Search for the cell housing the specified text and yield its (x, y) center coordinate. 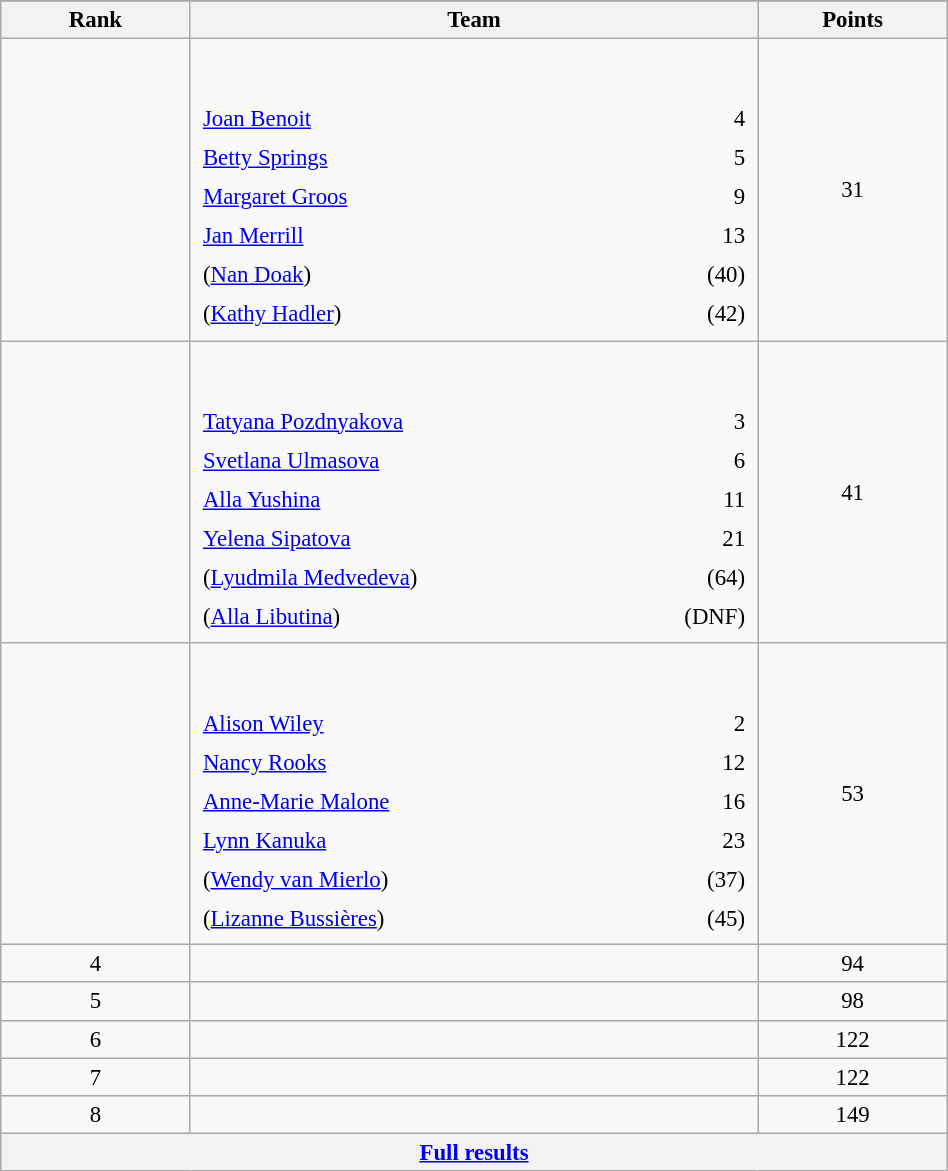
(Wendy van Mierlo) (419, 880)
Yelena Sipatova (407, 538)
Betty Springs (408, 158)
149 (852, 1114)
(Lyudmila Medvedeva) (407, 577)
(40) (686, 275)
Points (852, 20)
Alison Wiley (419, 723)
41 (852, 492)
(42) (686, 314)
(37) (696, 880)
Svetlana Ulmasova (407, 460)
98 (852, 1002)
94 (852, 964)
7 (96, 1077)
(Lizanne Bussières) (419, 919)
(DNF) (684, 616)
Nancy Rooks (419, 762)
Tatyana Pozdnyakova (407, 421)
Full results (474, 1152)
23 (696, 840)
9 (686, 197)
Lynn Kanuka (419, 840)
Joan Benoit (408, 119)
12 (696, 762)
(45) (696, 919)
(Nan Doak) (408, 275)
Rank (96, 20)
13 (686, 236)
Joan Benoit 4 Betty Springs 5 Margaret Groos 9 Jan Merrill 13 (Nan Doak) (40) (Kathy Hadler) (42) (474, 190)
31 (852, 190)
Tatyana Pozdnyakova 3 Svetlana Ulmasova 6 Alla Yushina 11 Yelena Sipatova 21 (Lyudmila Medvedeva) (64) (Alla Libutina) (DNF) (474, 492)
Margaret Groos (408, 197)
Anne-Marie Malone (419, 801)
3 (684, 421)
2 (696, 723)
21 (684, 538)
53 (852, 794)
Team (474, 20)
(64) (684, 577)
Alison Wiley 2 Nancy Rooks 12 Anne-Marie Malone 16 Lynn Kanuka 23 (Wendy van Mierlo) (37) (Lizanne Bussières) (45) (474, 794)
Jan Merrill (408, 236)
Alla Yushina (407, 499)
11 (684, 499)
16 (696, 801)
(Kathy Hadler) (408, 314)
8 (96, 1114)
(Alla Libutina) (407, 616)
